Return (X, Y) of the center of cell containing provided text 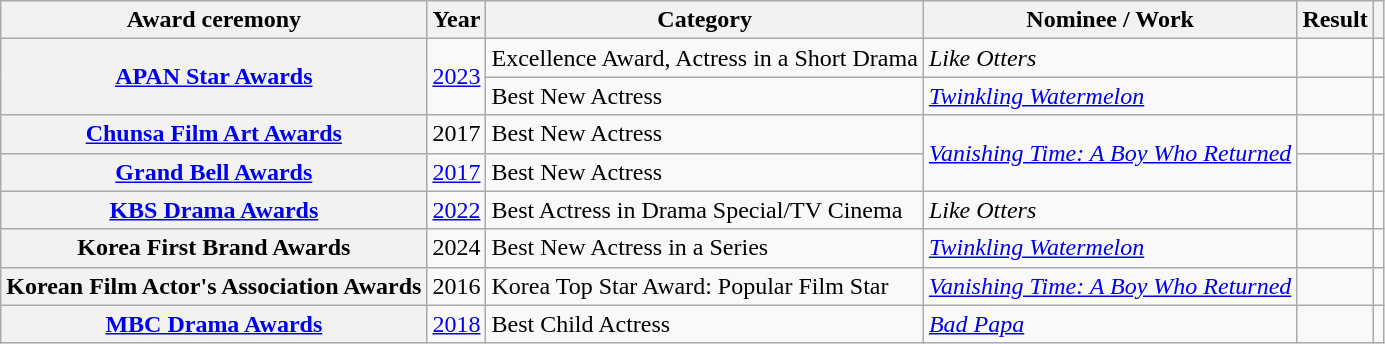
Korea First Brand Awards (214, 248)
2016 (456, 286)
Bad Papa (1110, 324)
Year (456, 20)
Result (1335, 20)
2023 (456, 77)
Nominee / Work (1110, 20)
Award ceremony (214, 20)
Korean Film Actor's Association Awards (214, 286)
KBS Drama Awards (214, 210)
2022 (456, 210)
APAN Star Awards (214, 77)
Best Actress in Drama Special/TV Cinema (704, 210)
MBC Drama Awards (214, 324)
Excellence Award, Actress in a Short Drama (704, 58)
Best New Actress in a Series (704, 248)
2024 (456, 248)
Category (704, 20)
Grand Bell Awards (214, 172)
2018 (456, 324)
Chunsa Film Art Awards (214, 134)
Best Child Actress (704, 324)
Korea Top Star Award: Popular Film Star (704, 286)
